Return the (x, y) coordinate for the center point of the cell that contains the specified text.  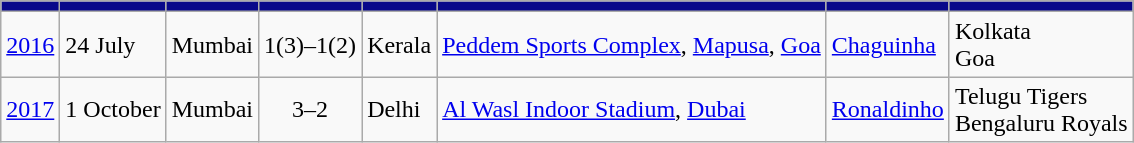
Peddem Sports Complex, Mapusa, Goa (632, 44)
Ronaldinho (888, 110)
1 October (113, 110)
2016 (30, 44)
1(3)–1(2) (310, 44)
Delhi (400, 110)
Kerala (400, 44)
2017 (30, 110)
Telugu Tigers Bengaluru Royals (1041, 110)
3–2 (310, 110)
Chaguinha (888, 44)
24 July (113, 44)
Kolkata Goa (1041, 44)
Al Wasl Indoor Stadium, Dubai (632, 110)
